Provide the (X, Y) coordinate of the cell's center where the given text is located.  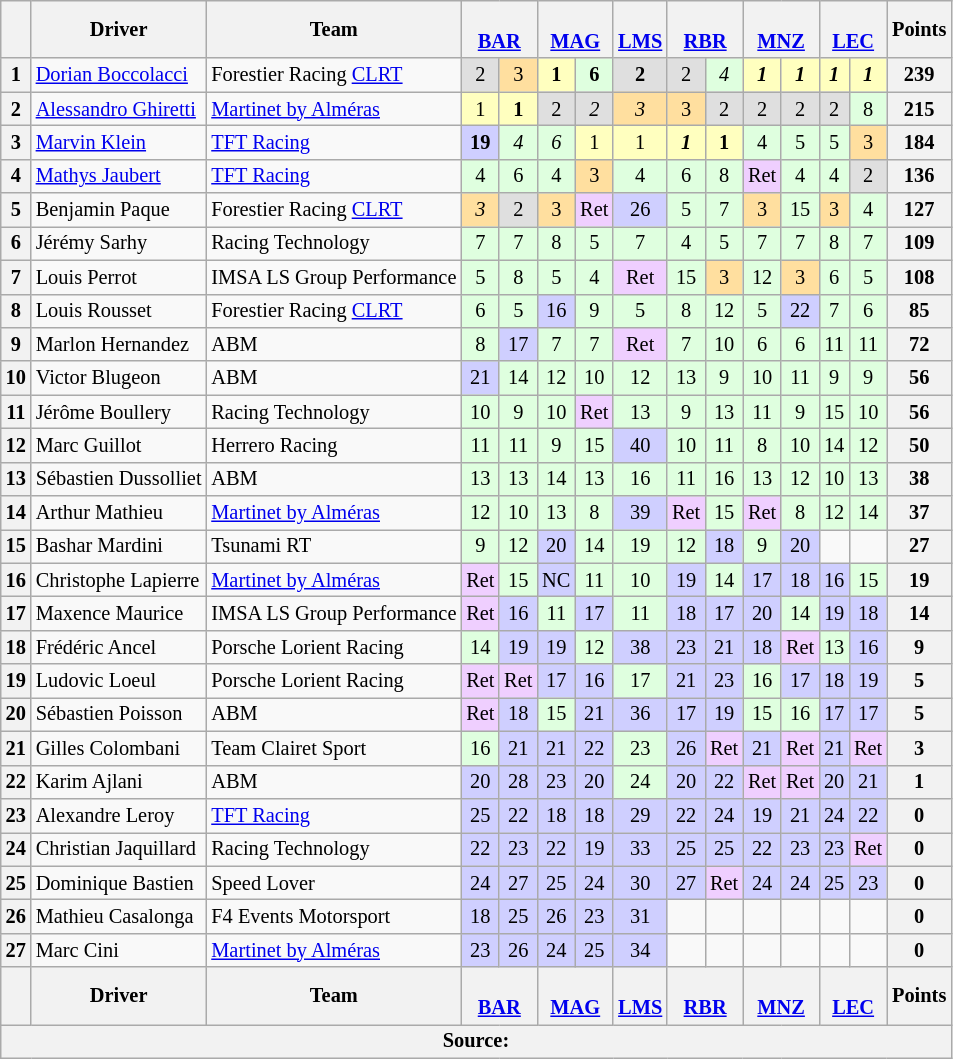
108 (919, 277)
37 (919, 513)
Source: (476, 1041)
Dorian Boccolacci (119, 75)
31 (640, 916)
Speed Lover (334, 883)
Jérôme Boullery (119, 412)
Frédéric Ancel (119, 647)
136 (919, 176)
29 (640, 815)
Sébastien Poisson (119, 714)
36 (640, 714)
Tsunami RT (334, 546)
Marc Cini (119, 950)
F4 Events Motorsport (334, 916)
30 (640, 883)
Maxence Maurice (119, 613)
40 (640, 445)
33 (640, 849)
Benjamin Paque (119, 210)
184 (919, 142)
127 (919, 210)
Mathieu Casalonga (119, 916)
Herrero Racing (334, 445)
85 (919, 311)
Arthur Mathieu (119, 513)
Marvin Klein (119, 142)
Dominique Bastien (119, 883)
Mathys Jaubert (119, 176)
34 (640, 950)
28 (518, 782)
Team Clairet Sport (334, 748)
39 (640, 513)
Marlon Hernandez (119, 344)
Louis Rousset (119, 311)
Christophe Lapierre (119, 580)
239 (919, 75)
Bashar Mardini (119, 546)
Gilles Colombani (119, 748)
109 (919, 243)
Marc Guillot (119, 445)
Victor Blugeon (119, 378)
Louis Perrot (119, 277)
Karim Ajlani (119, 782)
Alessandro Ghiretti (119, 109)
215 (919, 109)
Alexandre Leroy (119, 815)
Ludovic Loeul (119, 681)
NC (556, 580)
72 (919, 344)
Christian Jaquillard (119, 849)
Jérémy Sarhy (119, 243)
50 (919, 445)
Sébastien Dussolliet (119, 479)
